Identify which cell holds the provided text, then report its [X, Y] central coordinate. 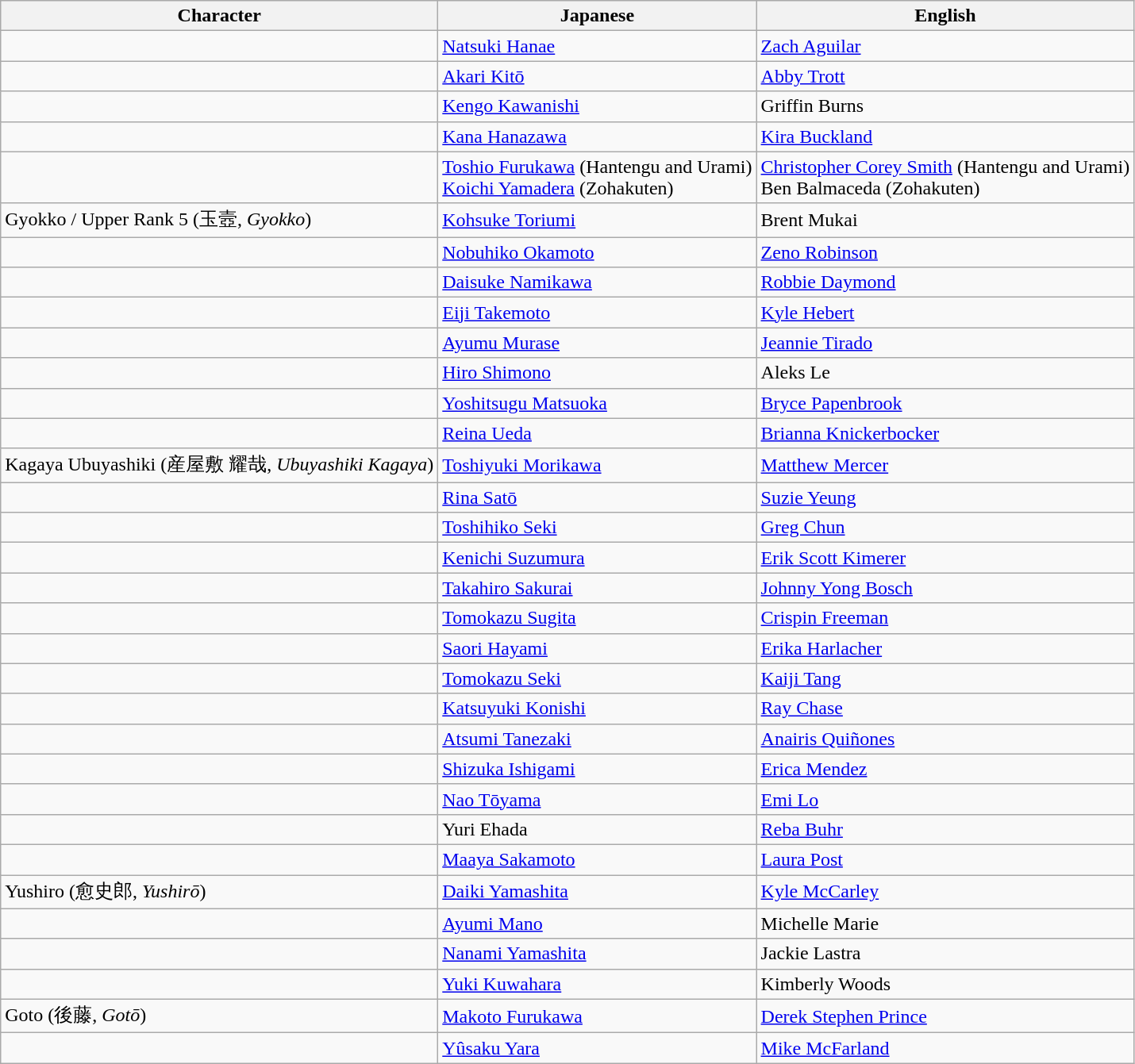
Gyokko / Upper Rank 5 (玉壼, Gyokko) [219, 221]
Ray Chase [945, 709]
Brent Mukai [945, 221]
Saori Hayami [597, 648]
Erika Harlacher [945, 648]
Nao Tōyama [597, 799]
Eiji Takemoto [597, 313]
Tomokazu Sugita [597, 618]
Griffin Burns [945, 106]
Kohsuke Toriumi [597, 221]
Katsuyuki Konishi [597, 709]
Toshihiko Seki [597, 528]
Christopher Corey Smith (Hantengu and Urami)Ben Balmaceda (Zohakuten) [945, 178]
Kyle Hebert [945, 313]
Reba Buhr [945, 829]
Yuri Ehada [597, 829]
Yuki Kuwahara [597, 984]
Laura Post [945, 859]
Erik Scott Kimerer [945, 558]
Japanese [597, 16]
Kana Hanazawa [597, 136]
Ayumu Murase [597, 343]
Derek Stephen Prince [945, 1016]
Akari Kitō [597, 76]
Kyle McCarley [945, 892]
Suzie Yeung [945, 497]
Maaya Sakamoto [597, 859]
Reina Ueda [597, 433]
Bryce Papenbrook [945, 403]
Kimberly Woods [945, 984]
Character [219, 16]
Ayumi Mano [597, 924]
Kagaya Ubuyashiki (産屋敷 耀哉, Ubuyashiki Kagaya) [219, 465]
Jeannie Tirado [945, 343]
Michelle Marie [945, 924]
Jackie Lastra [945, 954]
Abby Trott [945, 76]
Shizuka Ishigami [597, 769]
Erica Mendez [945, 769]
Makoto Furukawa [597, 1016]
Kaiji Tang [945, 678]
Robbie Daymond [945, 282]
Hiro Shimono [597, 373]
Emi Lo [945, 799]
Yûsaku Yara [597, 1048]
English [945, 16]
Johnny Yong Bosch [945, 588]
Yoshitsugu Matsuoka [597, 403]
Nobuhiko Okamoto [597, 252]
Zach Aguilar [945, 46]
Kengo Kawanishi [597, 106]
Kenichi Suzumura [597, 558]
Takahiro Sakurai [597, 588]
Atsumi Tanezaki [597, 739]
Crispin Freeman [945, 618]
Daisuke Namikawa [597, 282]
Mike McFarland [945, 1048]
Aleks Le [945, 373]
Daiki Yamashita [597, 892]
Zeno Robinson [945, 252]
Nanami Yamashita [597, 954]
Kira Buckland [945, 136]
Toshio Furukawa (Hantengu and Urami)Koichi Yamadera (Zohakuten) [597, 178]
Tomokazu Seki [597, 678]
Rina Satō [597, 497]
Goto (後藤, Gotō) [219, 1016]
Anairis Quiñones [945, 739]
Brianna Knickerbocker [945, 433]
Natsuki Hanae [597, 46]
Toshiyuki Morikawa [597, 465]
Greg Chun [945, 528]
Yushiro (愈史郎, Yushirō) [219, 892]
Matthew Mercer [945, 465]
